Output the (X, Y) coordinate of the center of the cell containing the given text.  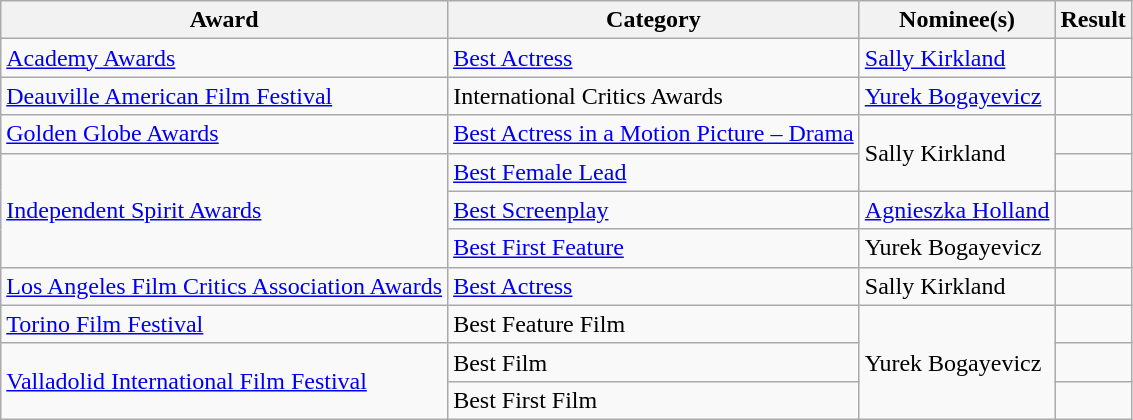
Best Screenplay (654, 210)
Torino Film Festival (224, 324)
Best Feature Film (654, 324)
Nominee(s) (957, 20)
Result (1093, 20)
International Critics Awards (654, 96)
Agnieszka Holland (957, 210)
Best Female Lead (654, 172)
Academy Awards (224, 58)
Valladolid International Film Festival (224, 381)
Award (224, 20)
Best Film (654, 362)
Best Actress in a Motion Picture – Drama (654, 134)
Independent Spirit Awards (224, 210)
Best First Film (654, 400)
Golden Globe Awards (224, 134)
Best First Feature (654, 248)
Los Angeles Film Critics Association Awards (224, 286)
Deauville American Film Festival (224, 96)
Category (654, 20)
